Detect which cell encompasses the target text, then output its (x, y) center coordinate. 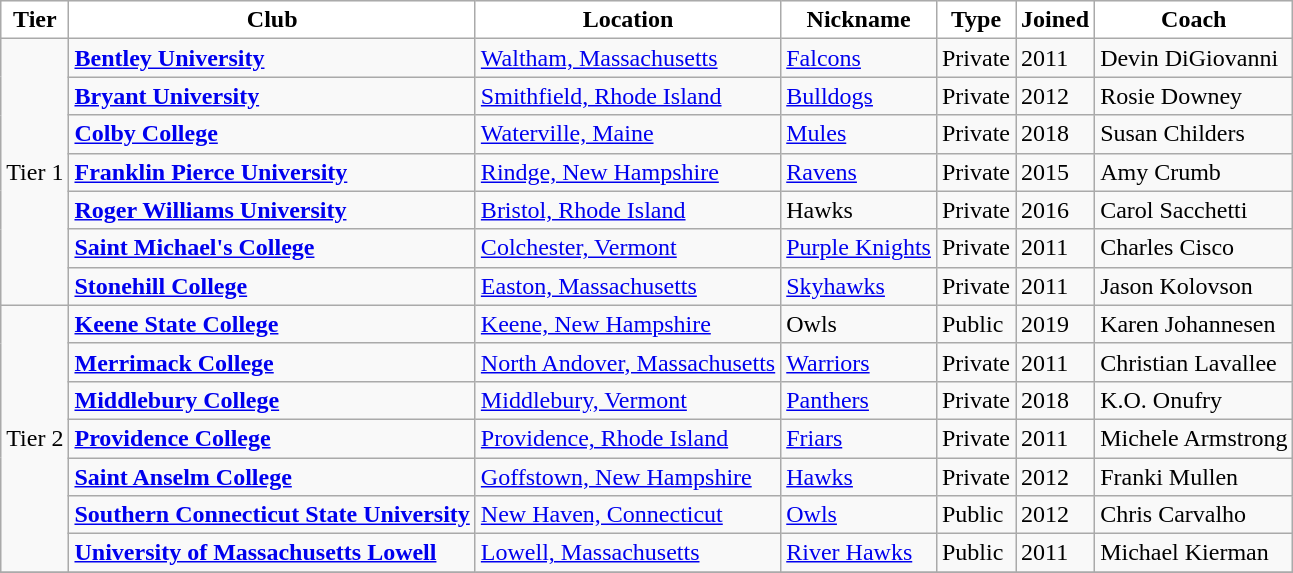
Saint Anselm College (272, 477)
Jason Kolovson (1194, 286)
Tier (35, 20)
K.O. Onufry (1194, 400)
Middlebury, Vermont (628, 400)
Franki Mullen (1194, 477)
Location (628, 20)
Michael Kierman (1194, 553)
Saint Michael's College (272, 248)
Easton, Massachusetts (628, 286)
Bryant University (272, 96)
Franklin Pierce University (272, 172)
Amy Crumb (1194, 172)
Southern Connecticut State University (272, 515)
Roger Williams University (272, 210)
Ravens (859, 172)
Merrimack College (272, 362)
Lowell, Massachusetts (628, 553)
Michele Armstrong (1194, 438)
Tier 2 (35, 438)
Mules (859, 134)
Waltham, Massachusetts (628, 58)
2015 (1056, 172)
Carol Sacchetti (1194, 210)
Type (976, 20)
Bentley University (272, 58)
2016 (1056, 210)
Nickname (859, 20)
Bulldogs (859, 96)
Joined (1056, 20)
Goffstown, New Hampshire (628, 477)
Friars (859, 438)
Tier 1 (35, 172)
River Hawks (859, 553)
Susan Childers (1194, 134)
Club (272, 20)
Middlebury College (272, 400)
Panthers (859, 400)
Devin DiGiovanni (1194, 58)
Karen Johannesen (1194, 324)
Rindge, New Hampshire (628, 172)
Providence, Rhode Island (628, 438)
Coach (1194, 20)
Bristol, Rhode Island (628, 210)
Smithfield, Rhode Island (628, 96)
Colchester, Vermont (628, 248)
Providence College (272, 438)
Stonehill College (272, 286)
Warriors (859, 362)
Skyhawks (859, 286)
Keene State College (272, 324)
North Andover, Massachusetts (628, 362)
University of Massachusetts Lowell (272, 553)
Rosie Downey (1194, 96)
2019 (1056, 324)
Waterville, Maine (628, 134)
Chris Carvalho (1194, 515)
New Haven, Connecticut (628, 515)
Charles Cisco (1194, 248)
Keene, New Hampshire (628, 324)
Purple Knights (859, 248)
Colby College (272, 134)
Christian Lavallee (1194, 362)
Falcons (859, 58)
